Locate the cell with the specified text and output its [x, y] center coordinate. 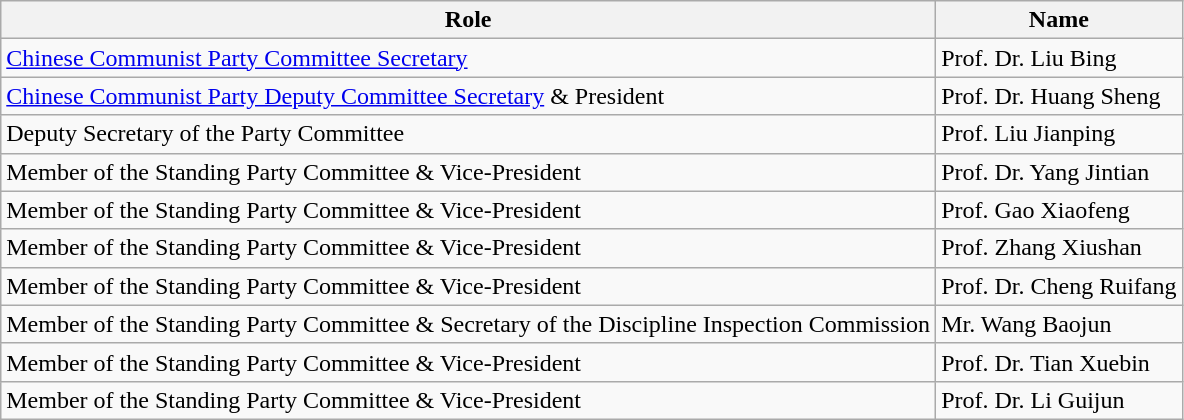
Prof. Dr. Huang Sheng [1059, 96]
Deputy Secretary of the Party Committee [468, 134]
Prof. Dr. Yang Jintian [1059, 172]
Prof. Zhang Xiushan [1059, 248]
Prof. Liu Jianping [1059, 134]
Prof. Dr. Li Guijun [1059, 400]
Role [468, 20]
Mr. Wang Baojun [1059, 324]
Chinese Communist Party Committee Secretary [468, 58]
Prof. Dr. Liu Bing [1059, 58]
Name [1059, 20]
Prof. Dr. Tian Xuebin [1059, 362]
Chinese Communist Party Deputy Committee Secretary & President [468, 96]
Prof. Dr. Cheng Ruifang [1059, 286]
Prof. Gao Xiaofeng [1059, 210]
Member of the Standing Party Committee & Secretary of the Discipline Inspection Commission [468, 324]
